Capture the cell that displays the provided text and extract its (X, Y) central coordinate. 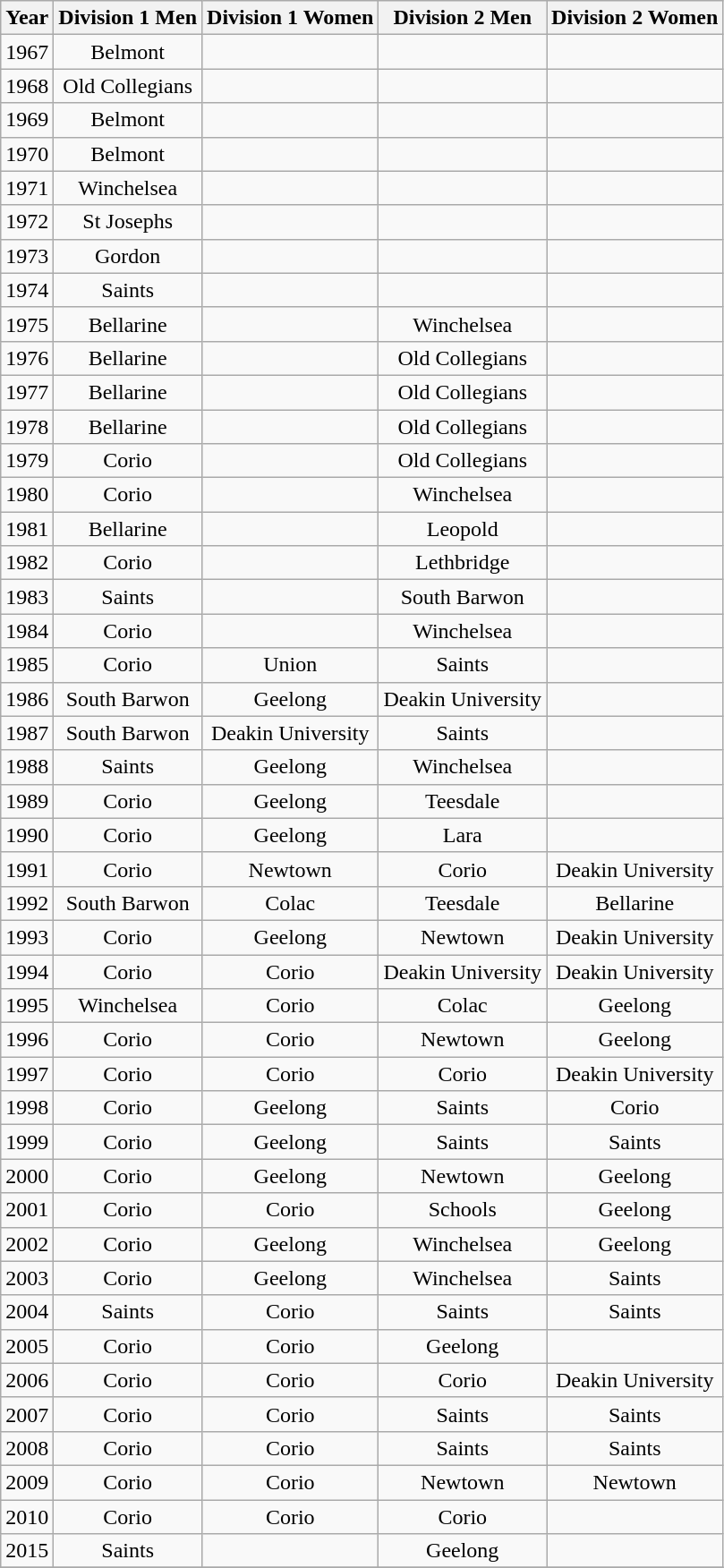
1999 (27, 1142)
1967 (27, 52)
1995 (27, 1006)
1976 (27, 358)
2007 (27, 1414)
2000 (27, 1176)
1984 (27, 631)
Division 2 Women (635, 18)
1986 (27, 699)
2002 (27, 1244)
Lethbridge (463, 563)
2005 (27, 1346)
1998 (27, 1108)
1979 (27, 461)
Year (27, 18)
1987 (27, 733)
St Josephs (128, 222)
2009 (27, 1482)
Schools (463, 1210)
1971 (27, 188)
Union (290, 665)
2010 (27, 1517)
1994 (27, 971)
1983 (27, 597)
1980 (27, 495)
Gordon (128, 256)
1985 (27, 665)
1990 (27, 835)
1997 (27, 1074)
1970 (27, 154)
Division 1 Women (290, 18)
2006 (27, 1380)
1982 (27, 563)
2004 (27, 1312)
1992 (27, 903)
Leopold (463, 529)
1972 (27, 222)
1969 (27, 120)
1991 (27, 869)
1988 (27, 767)
1973 (27, 256)
1989 (27, 801)
Division 2 Men (463, 18)
Division 1 Men (128, 18)
1978 (27, 427)
1968 (27, 86)
1996 (27, 1040)
1981 (27, 529)
2015 (27, 1551)
1977 (27, 392)
2001 (27, 1210)
1974 (27, 290)
1975 (27, 324)
2003 (27, 1278)
2008 (27, 1448)
Lara (463, 835)
1993 (27, 937)
